Determine the [X, Y] coordinate at the center of the cell enclosing the given text.  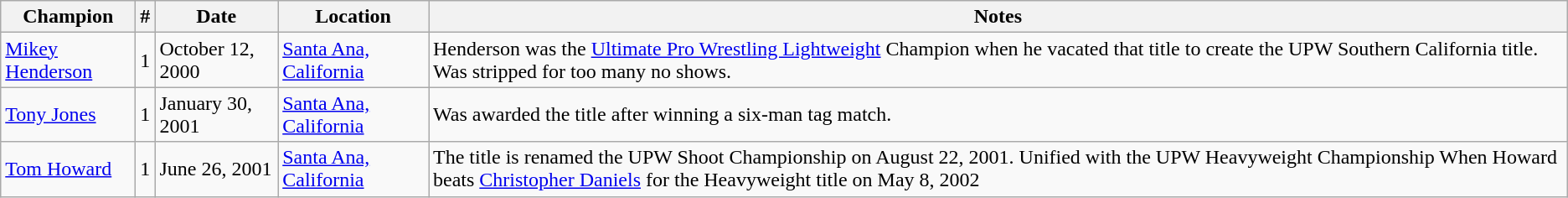
Mikey Henderson [69, 60]
Tom Howard [69, 169]
Notes [998, 17]
June 26, 2001 [216, 169]
Was awarded the title after winning a six-man tag match. [998, 114]
October 12, 2000 [216, 60]
January 30, 2001 [216, 114]
# [146, 17]
Location [353, 17]
Tony Jones [69, 114]
Date [216, 17]
Champion [69, 17]
